Provide the [x, y] coordinate of the cell's center where the given text is located.  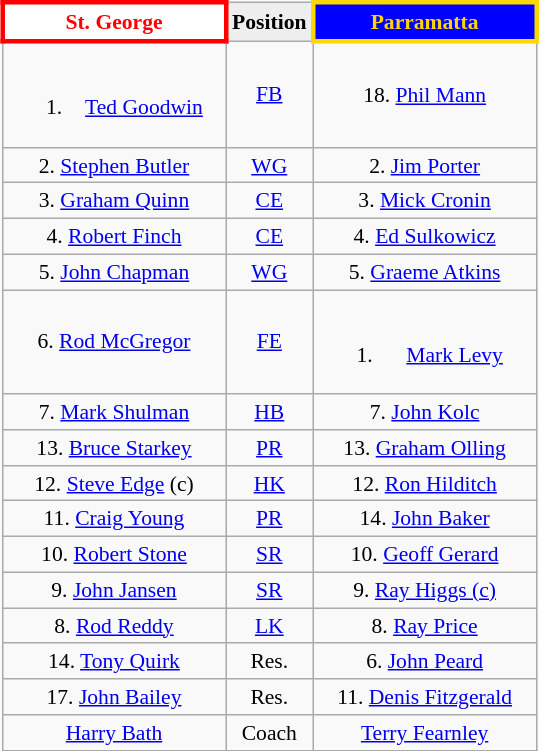
7. John Kolc [424, 412]
Ted Goodwin [114, 94]
17. John Bailey [114, 697]
Terry Fearnley [424, 733]
Mark Levy [424, 342]
6. John Peard [424, 661]
12. Steve Edge (c) [114, 483]
5. Graeme Atkins [424, 272]
HB [270, 412]
14. John Baker [424, 519]
5. John Chapman [114, 272]
10. Geoff Gerard [424, 555]
14. Tony Quirk [114, 661]
HK [270, 483]
FB [270, 94]
St. George [114, 22]
13. Bruce Starkey [114, 448]
11. Craig Young [114, 519]
11. Denis Fitzgerald [424, 697]
4. Robert Finch [114, 237]
18. Phil Mann [424, 94]
10. Robert Stone [114, 555]
4. Ed Sulkowicz [424, 237]
3. Graham Quinn [114, 201]
3. Mick Cronin [424, 201]
Position [270, 22]
6. Rod McGregor [114, 342]
7. Mark Shulman [114, 412]
2. Jim Porter [424, 165]
8. Ray Price [424, 626]
12. Ron Hilditch [424, 483]
FE [270, 342]
LK [270, 626]
Harry Bath [114, 733]
2. Stephen Butler [114, 165]
8. Rod Reddy [114, 626]
9. John Jansen [114, 590]
Coach [270, 733]
Parramatta [424, 22]
9. Ray Higgs (c) [424, 590]
13. Graham Olling [424, 448]
